Scan for the cell matching the given text and deliver its [X, Y] coordinate at center. 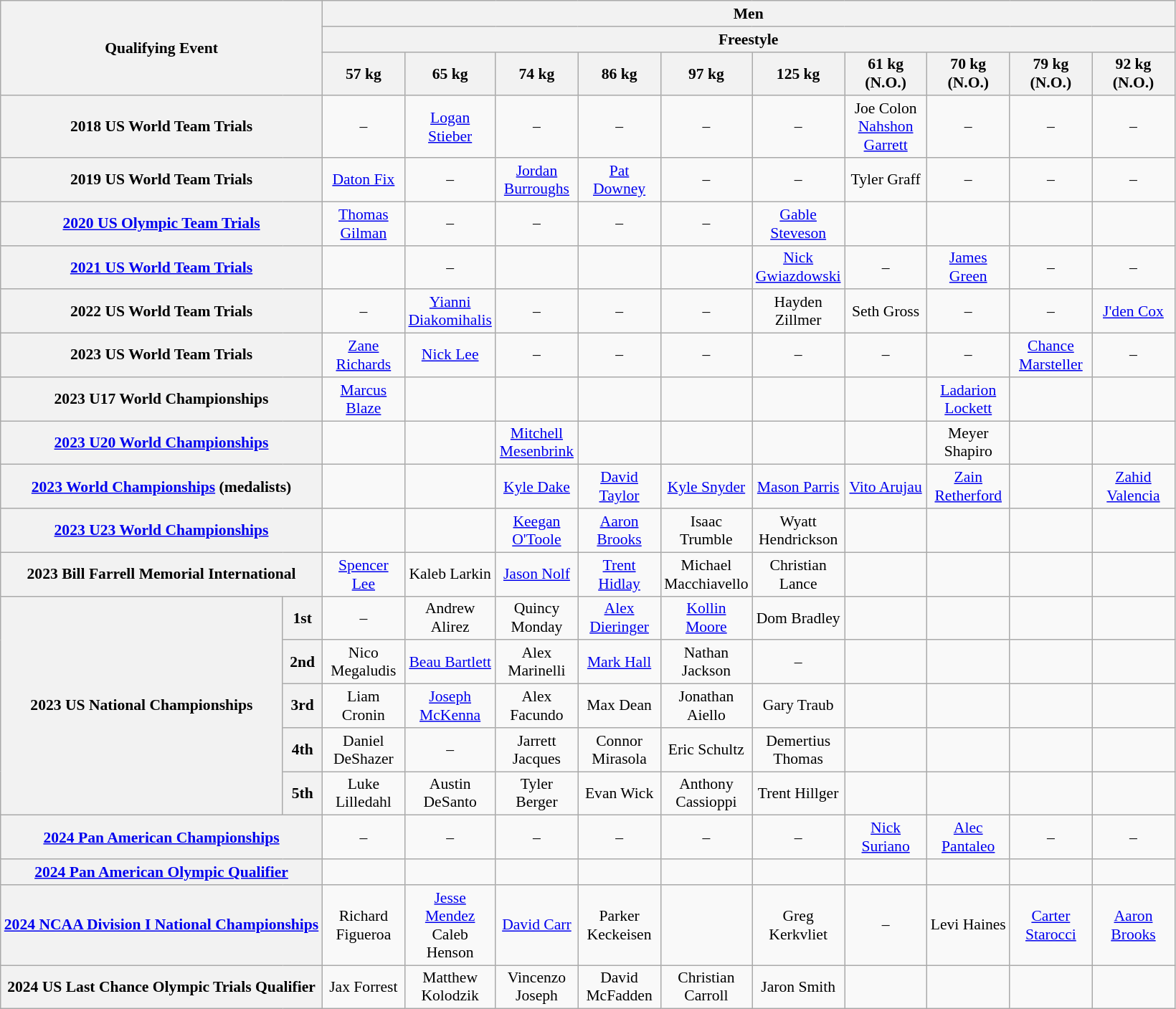
Jason Nolf [536, 574]
Vincenzo Joseph [536, 987]
3rd [303, 706]
Alex Marinelli [536, 663]
Freestyle [749, 39]
125 kg [799, 73]
Kyle Snyder [706, 486]
Wyatt Hendrickson [799, 531]
Daniel DeShazer [363, 750]
Ladarion Lockett [968, 399]
Carter Starocci [1051, 925]
Trent Hillger [799, 793]
Beau Bartlett [450, 663]
Eric Schultz [706, 750]
Anthony Cassioppi [706, 793]
Dom Bradley [799, 618]
Meyer Shapiro [968, 443]
Isaac Trumble [706, 531]
57 kg [363, 73]
2nd [303, 663]
70 kg (N.O.) [968, 73]
James Green [968, 267]
Christian Lance [799, 574]
Jaron Smith [799, 987]
Qualifying Event [162, 48]
4th [303, 750]
J'den Cox [1133, 311]
2023 Bill Farrell Memorial International [162, 574]
2024 Pan American Olympic Qualifier [162, 872]
Jordan Burroughs [536, 179]
Nick Lee [450, 356]
Chance Marsteller [1051, 356]
Marcus Blaze [363, 399]
2024 Pan American Championships [162, 838]
Matthew Kolodzik [450, 987]
Pat Downey [620, 179]
Alex Dieringer [620, 618]
Spencer Lee [363, 574]
65 kg [450, 73]
Andrew Alirez [450, 618]
David McFadden [620, 987]
Logan Stieber [450, 128]
Yianni Diakomihalis [450, 311]
74 kg [536, 73]
Zahid Valencia [1133, 486]
Daton Fix [363, 179]
1st [303, 618]
Jarrett Jacques [536, 750]
Joe ColonNahshon Garrett [886, 128]
Zain Retherford [968, 486]
Michael Macchiavello [706, 574]
Kollin Moore [706, 618]
Parker Keckeisen [620, 925]
2019 US World Team Trials [162, 179]
Alec Pantaleo [968, 838]
79 kg (N.O.) [1051, 73]
Demertius Thomas [799, 750]
Greg Kerkvliet [799, 925]
Nathan Jackson [706, 663]
86 kg [620, 73]
Connor Mirasola [620, 750]
Vito Arujau [886, 486]
2023 US World Team Trials [162, 356]
Mark Hall [620, 663]
Joseph McKenna [450, 706]
Mitchell Mesenbrink [536, 443]
Levi Haines [968, 925]
David Carr [536, 925]
Gable Steveson [799, 224]
2024 NCAA Division I National Championships [162, 925]
2022 US World Team Trials [162, 311]
Jax Forrest [363, 987]
Gary Traub [799, 706]
Richard Figueroa [363, 925]
Mason Parris [799, 486]
2023 World Championships (medalists) [162, 486]
Zane Richards [363, 356]
Tyler Graff [886, 179]
Kyle Dake [536, 486]
Keegan O'Toole [536, 531]
Jesse MendezCaleb Henson [450, 925]
Quincy Monday [536, 618]
Austin DeSanto [450, 793]
Kaleb Larkin [450, 574]
Jonathan Aiello [706, 706]
Men [749, 14]
2021 US World Team Trials [162, 267]
Tyler Berger [536, 793]
2020 US Olympic Team Trials [162, 224]
David Taylor [620, 486]
Hayden Zillmer [799, 311]
Liam Cronin [363, 706]
2023 US National Championships [142, 706]
Seth Gross [886, 311]
2024 US Last Chance Olympic Trials Qualifier [162, 987]
Alex Facundo [536, 706]
2023 U23 World Championships [162, 531]
Nico Megaludis [363, 663]
2023 U17 World Championships [162, 399]
2023 U20 World Championships [162, 443]
97 kg [706, 73]
2018 US World Team Trials [162, 128]
Evan Wick [620, 793]
Nick Suriano [886, 838]
Nick Gwiazdowski [799, 267]
Max Dean [620, 706]
61 kg (N.O.) [886, 73]
Thomas Gilman [363, 224]
5th [303, 793]
92 kg (N.O.) [1133, 73]
Luke Lilledahl [363, 793]
Christian Carroll [706, 987]
Trent Hidlay [620, 574]
